Capture the cell that displays the provided text and extract its (x, y) central coordinate. 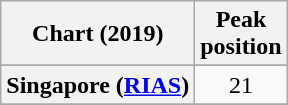
Chart (2019) (98, 34)
Singapore (RIAS) (98, 85)
21 (241, 85)
Peakposition (241, 34)
